Scan for the cell matching the given text and deliver its (X, Y) coordinate at center. 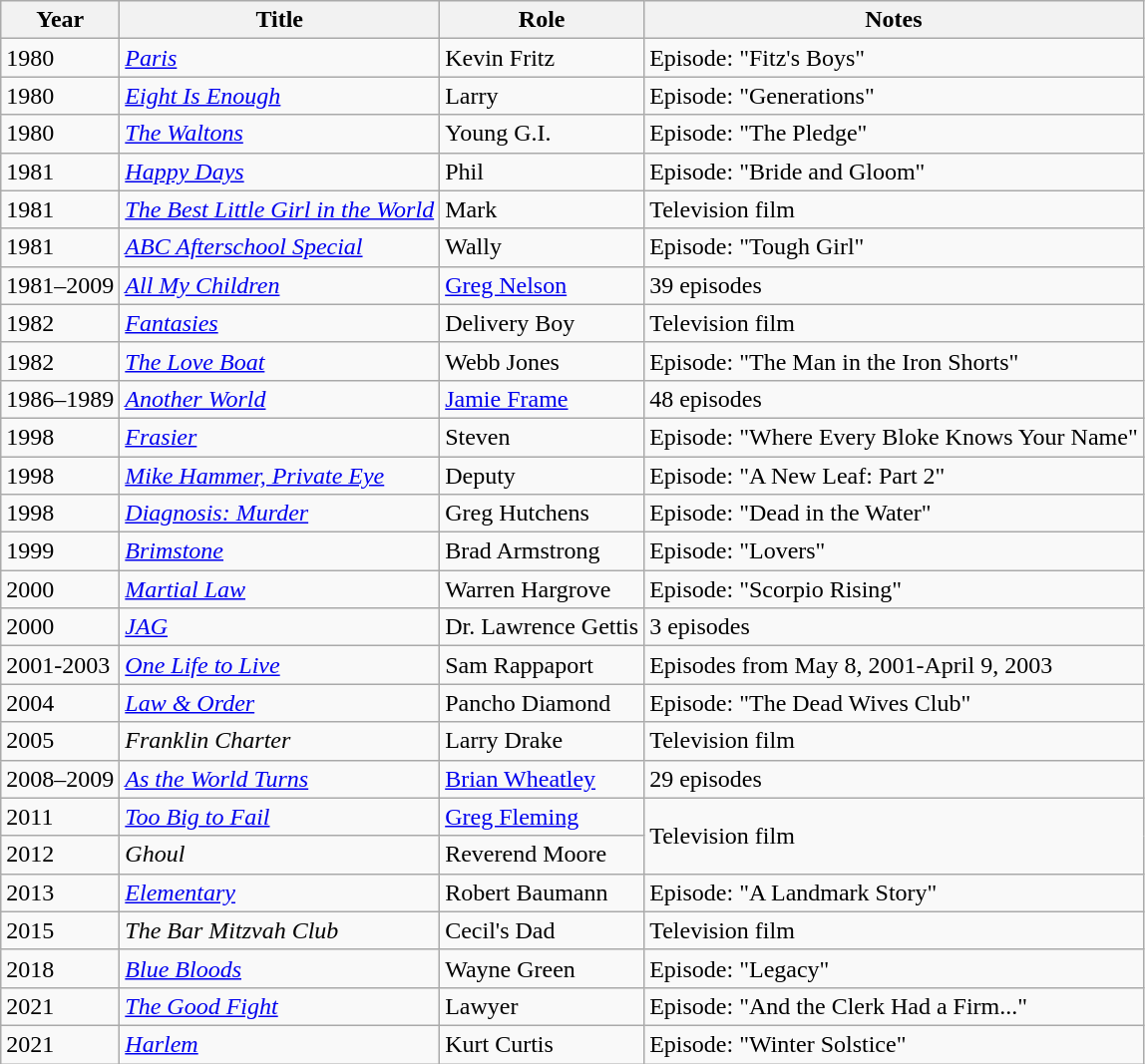
2005 (60, 741)
The Best Little Girl in the World (279, 209)
Episode: "Legacy" (894, 968)
Episode: "Dead in the Water" (894, 514)
Episode: "Where Every Bloke Knows Your Name" (894, 437)
1986–1989 (60, 399)
Episode: "The Man in the Iron Shorts" (894, 361)
2013 (60, 892)
Wally (543, 247)
The Waltons (279, 134)
Another World (279, 399)
Episode: "Bride and Gloom" (894, 172)
Elementary (279, 892)
2018 (60, 968)
Brimstone (279, 551)
Greg Nelson (543, 285)
1981–2009 (60, 285)
Blue Bloods (279, 968)
The Bar Mitzvah Club (279, 930)
Eight Is Enough (279, 96)
2011 (60, 817)
Lawyer (543, 1006)
Greg Fleming (543, 817)
Episode: "Generations" (894, 96)
All My Children (279, 285)
Frasier (279, 437)
2004 (60, 703)
2001-2003 (60, 665)
Larry Drake (543, 741)
Kevin Fritz (543, 58)
Episode: "The Pledge" (894, 134)
Robert Baumann (543, 892)
Too Big to Fail (279, 817)
Role (543, 20)
The Good Fight (279, 1006)
3 episodes (894, 627)
Episode: "A Landmark Story" (894, 892)
Episodes from May 8, 2001-April 9, 2003 (894, 665)
Delivery Boy (543, 323)
Diagnosis: Murder (279, 514)
Young G.I. (543, 134)
Mark (543, 209)
Mike Hammer, Private Eye (279, 476)
Warren Hargrove (543, 589)
1999 (60, 551)
Episode: "The Dead Wives Club" (894, 703)
2012 (60, 855)
Episode: "Lovers" (894, 551)
Deputy (543, 476)
The Love Boat (279, 361)
29 episodes (894, 779)
Cecil's Dad (543, 930)
Sam Rappaport (543, 665)
Kurt Curtis (543, 1044)
As the World Turns (279, 779)
Dr. Lawrence Gettis (543, 627)
Larry (543, 96)
48 episodes (894, 399)
Wayne Green (543, 968)
Year (60, 20)
Pancho Diamond (543, 703)
Episode: "Tough Girl" (894, 247)
One Life to Live (279, 665)
Steven (543, 437)
Fantasies (279, 323)
Episode: "A New Leaf: Part 2" (894, 476)
Brad Armstrong (543, 551)
Ghoul (279, 855)
Happy Days (279, 172)
Reverend Moore (543, 855)
Title (279, 20)
Harlem (279, 1044)
Paris (279, 58)
Episode: "Scorpio Rising" (894, 589)
Webb Jones (543, 361)
Episode: "Winter Solstice" (894, 1044)
Phil (543, 172)
Jamie Frame (543, 399)
Greg Hutchens (543, 514)
39 episodes (894, 285)
2008–2009 (60, 779)
Episode: "And the Clerk Had a Firm..." (894, 1006)
Franklin Charter (279, 741)
JAG (279, 627)
Law & Order (279, 703)
2015 (60, 930)
Martial Law (279, 589)
Brian Wheatley (543, 779)
ABC Afterschool Special (279, 247)
Episode: "Fitz's Boys" (894, 58)
Notes (894, 20)
